Identify which cell holds the provided text, then report its (x, y) central coordinate. 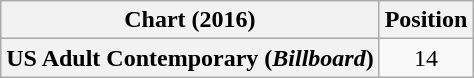
14 (426, 58)
Chart (2016) (190, 20)
US Adult Contemporary (Billboard) (190, 58)
Position (426, 20)
